Determine the [X, Y] coordinate at the center of the cell enclosing the given text.  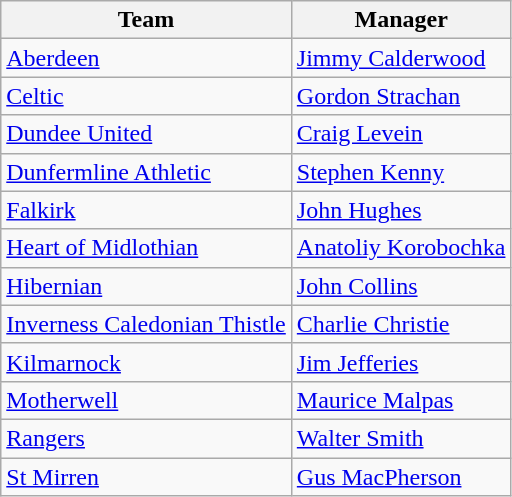
Gus MacPherson [401, 477]
Kilmarnock [146, 362]
Jimmy Calderwood [401, 58]
Dundee United [146, 134]
Maurice Malpas [401, 400]
Walter Smith [401, 438]
Jim Jefferies [401, 362]
Aberdeen [146, 58]
John Collins [401, 286]
Falkirk [146, 210]
Hibernian [146, 286]
Anatoliy Korobochka [401, 248]
Motherwell [146, 400]
John Hughes [401, 210]
Craig Levein [401, 134]
Manager [401, 20]
Celtic [146, 96]
Stephen Kenny [401, 172]
Gordon Strachan [401, 96]
Charlie Christie [401, 324]
Inverness Caledonian Thistle [146, 324]
St Mirren [146, 477]
Team [146, 20]
Rangers [146, 438]
Dunfermline Athletic [146, 172]
Heart of Midlothian [146, 248]
